Search for the cell housing the specified text and yield its (X, Y) center coordinate. 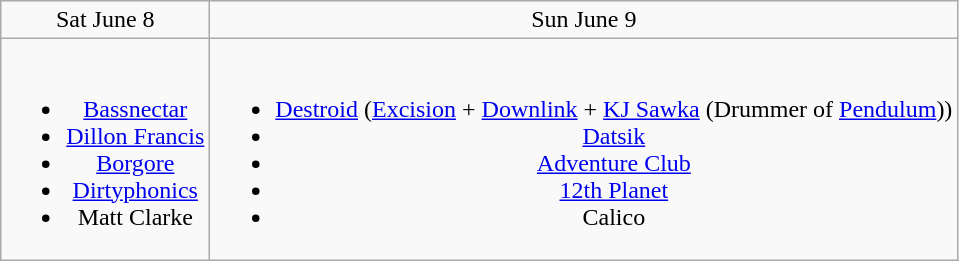
BassnectarDillon FrancisBorgoreDirtyphonicsMatt Clarke (106, 150)
Sun June 9 (584, 20)
Destroid (Excision + Downlink + KJ Sawka (Drummer of Pendulum))DatsikAdventure Club12th PlanetCalico (584, 150)
Sat June 8 (106, 20)
